For the text-containing cell, return its midpoint in (x, y) coordinate format. 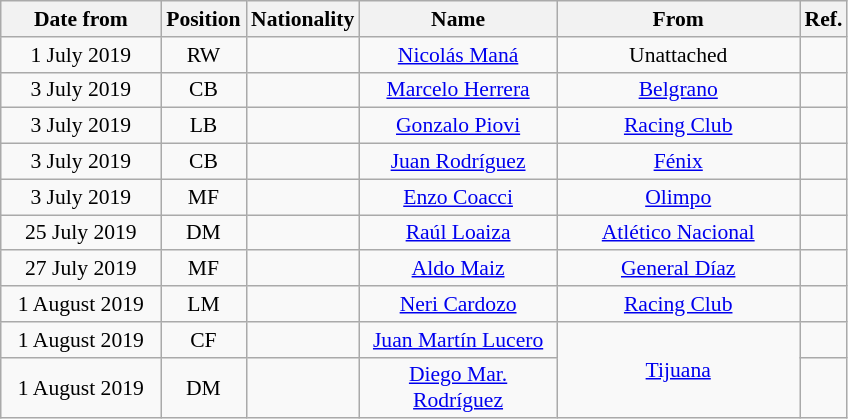
Nationality (302, 19)
Belgrano (678, 90)
Neri Cardozo (458, 304)
Diego Mar. Rodríguez (458, 388)
Gonzalo Piovi (458, 126)
General Díaz (678, 269)
Unattached (678, 55)
Position (204, 19)
Atlético Nacional (678, 233)
Date from (81, 19)
RW (204, 55)
Juan Rodríguez (458, 162)
Nicolás Maná (458, 55)
LB (204, 126)
Name (458, 19)
27 July 2019 (81, 269)
Olimpo (678, 197)
Juan Martín Lucero (458, 340)
LM (204, 304)
CF (204, 340)
Enzo Coacci (458, 197)
Ref. (824, 19)
Aldo Maiz (458, 269)
Fénix (678, 162)
Raúl Loaiza (458, 233)
From (678, 19)
25 July 2019 (81, 233)
Tijuana (678, 370)
Marcelo Herrera (458, 90)
1 July 2019 (81, 55)
